Return [x, y] of the center of cell containing provided text 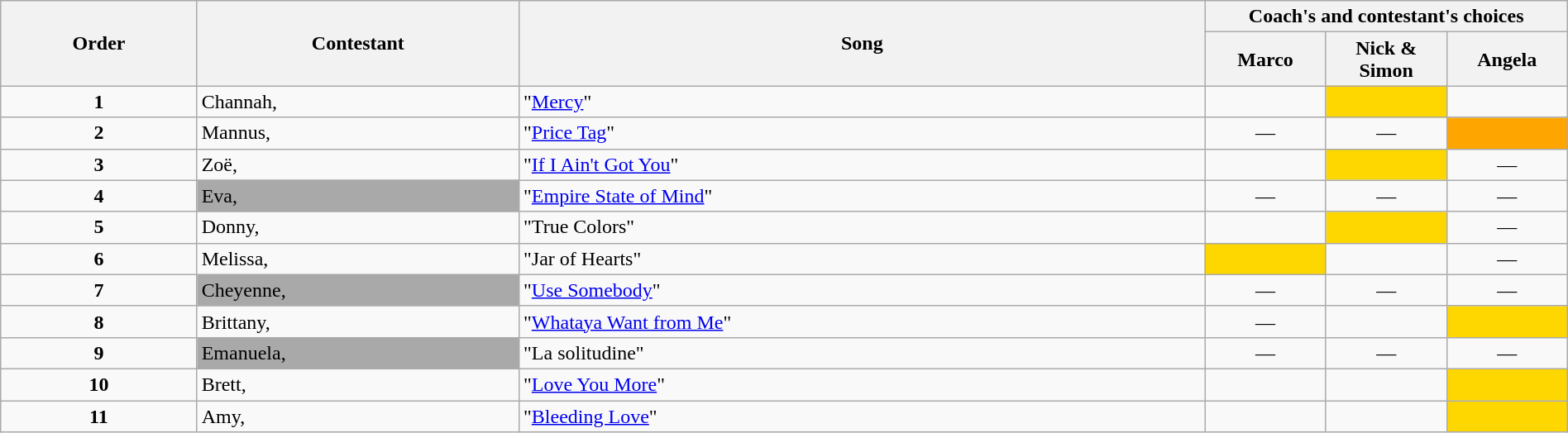
7 [99, 290]
"Use Somebody" [863, 290]
Eva, [357, 196]
"Jar of Hearts" [863, 259]
11 [99, 416]
"Price Tag" [863, 133]
9 [99, 353]
Angela [1507, 59]
Brett, [357, 384]
Order [99, 43]
"Bleeding Love" [863, 416]
Cheyenne, [357, 290]
2 [99, 133]
"La solitudine" [863, 353]
"Whataya Want from Me" [863, 321]
Mannus, [357, 133]
"If I Ain't Got You" [863, 164]
Nick & Simon [1386, 59]
5 [99, 227]
1 [99, 102]
Emanuela, [357, 353]
"Love You More" [863, 384]
Song [863, 43]
Contestant [357, 43]
6 [99, 259]
"Empire State of Mind" [863, 196]
Amy, [357, 416]
Melissa, [357, 259]
"Mercy" [863, 102]
Brittany, [357, 321]
8 [99, 321]
"True Colors" [863, 227]
4 [99, 196]
Donny, [357, 227]
Zoë, [357, 164]
Marco [1265, 59]
Channah, [357, 102]
10 [99, 384]
Coach's and contestant's choices [1386, 17]
3 [99, 164]
